Find where the given text appears and provide that cell's center as (X, Y) coordinate. 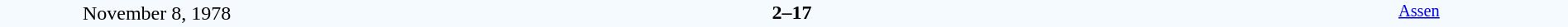
Assen (1419, 13)
2–17 (791, 12)
November 8, 1978 (157, 13)
